Capture the cell that displays the provided text and extract its (X, Y) central coordinate. 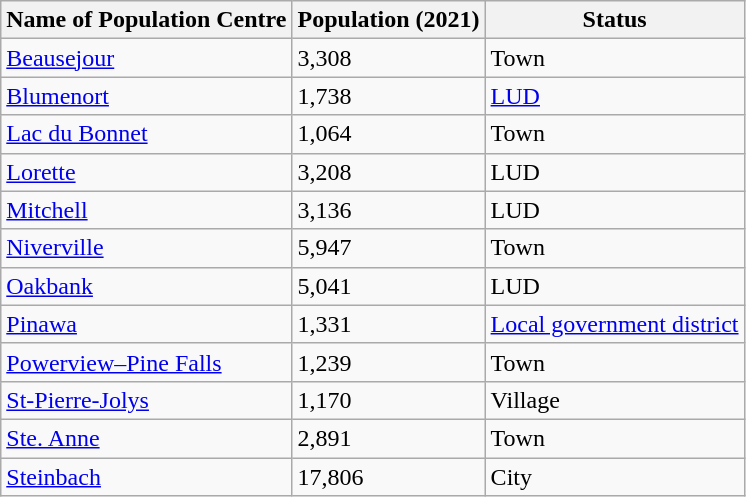
3,136 (388, 210)
Oakbank (146, 286)
Lac du Bonnet (146, 134)
5,041 (388, 286)
Steinbach (146, 477)
Population (2021) (388, 20)
Lorette (146, 172)
Niverville (146, 248)
Status (614, 20)
Ste. Anne (146, 438)
Name of Population Centre (146, 20)
St-Pierre-Jolys (146, 400)
Local government district (614, 324)
Beausejour (146, 58)
City (614, 477)
1,331 (388, 324)
3,208 (388, 172)
Pinawa (146, 324)
Village (614, 400)
17,806 (388, 477)
Powerview–Pine Falls (146, 362)
2,891 (388, 438)
1,239 (388, 362)
1,170 (388, 400)
Blumenort (146, 96)
Mitchell (146, 210)
1,064 (388, 134)
3,308 (388, 58)
5,947 (388, 248)
1,738 (388, 96)
